Detect which cell encompasses the target text, then output its [x, y] center coordinate. 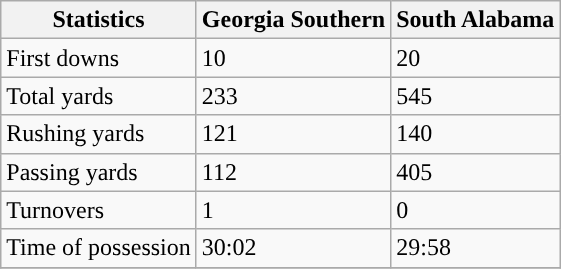
Georgia Southern [293, 20]
112 [293, 172]
Passing yards [99, 172]
140 [476, 134]
1 [293, 210]
545 [476, 96]
121 [293, 134]
First downs [99, 58]
Turnovers [99, 210]
405 [476, 172]
Rushing yards [99, 134]
South Alabama [476, 20]
Statistics [99, 20]
10 [293, 58]
0 [476, 210]
Time of possession [99, 248]
29:58 [476, 248]
30:02 [293, 248]
233 [293, 96]
Total yards [99, 96]
20 [476, 58]
